From the cell containing the given text, extract its center point as [x, y] coordinate. 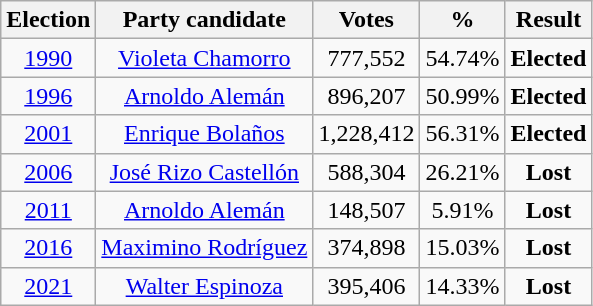
14.33% [462, 286]
5.91% [462, 210]
Enrique Bolaños [204, 134]
% [462, 20]
26.21% [462, 172]
José Rizo Castellón [204, 172]
2021 [48, 286]
896,207 [366, 96]
395,406 [366, 286]
Election [48, 20]
54.74% [462, 58]
1990 [48, 58]
148,507 [366, 210]
2006 [48, 172]
588,304 [366, 172]
2016 [48, 248]
56.31% [462, 134]
1996 [48, 96]
777,552 [366, 58]
15.03% [462, 248]
Party candidate [204, 20]
Votes [366, 20]
374,898 [366, 248]
Result [548, 20]
Maximino Rodríguez [204, 248]
2011 [48, 210]
Violeta Chamorro [204, 58]
Walter Espinoza [204, 286]
1,228,412 [366, 134]
50.99% [462, 96]
2001 [48, 134]
